Find where the given text appears and provide that cell's center as (X, Y) coordinate. 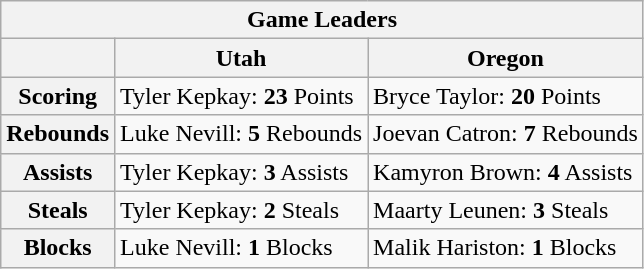
Scoring (58, 96)
Luke Nevill: 1 Blocks (242, 248)
Maarty Leunen: 3 Steals (506, 210)
Utah (242, 58)
Blocks (58, 248)
Assists (58, 172)
Steals (58, 210)
Tyler Kepkay: 3 Assists (242, 172)
Joevan Catron: 7 Rebounds (506, 134)
Bryce Taylor: 20 Points (506, 96)
Game Leaders (322, 20)
Kamyron Brown: 4 Assists (506, 172)
Tyler Kepkay: 23 Points (242, 96)
Luke Nevill: 5 Rebounds (242, 134)
Rebounds (58, 134)
Malik Hariston: 1 Blocks (506, 248)
Tyler Kepkay: 2 Steals (242, 210)
Oregon (506, 58)
